For the text-containing cell, return its midpoint in (X, Y) coordinate format. 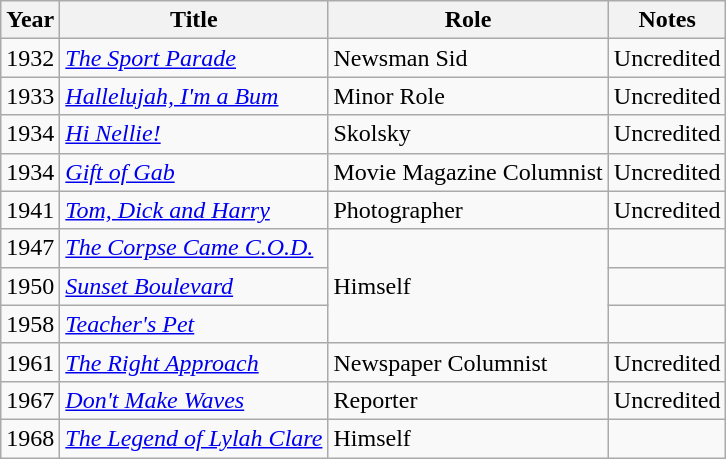
1958 (30, 324)
Year (30, 20)
Photographer (468, 210)
1932 (30, 58)
Newspaper Columnist (468, 362)
Don't Make Waves (194, 400)
1947 (30, 248)
Newsman Sid (468, 58)
Teacher's Pet (194, 324)
Hallelujah, I'm a Bum (194, 96)
1950 (30, 286)
Tom, Dick and Harry (194, 210)
1941 (30, 210)
The Legend of Lylah Clare (194, 438)
Sunset Boulevard (194, 286)
The Right Approach (194, 362)
Hi Nellie! (194, 134)
The Corpse Came C.O.D. (194, 248)
Notes (667, 20)
Gift of Gab (194, 172)
1961 (30, 362)
Reporter (468, 400)
Title (194, 20)
1968 (30, 438)
The Sport Parade (194, 58)
Skolsky (468, 134)
1967 (30, 400)
Movie Magazine Columnist (468, 172)
Role (468, 20)
1933 (30, 96)
Minor Role (468, 96)
